Return the [X, Y] coordinate for the center point of the cell that contains the specified text.  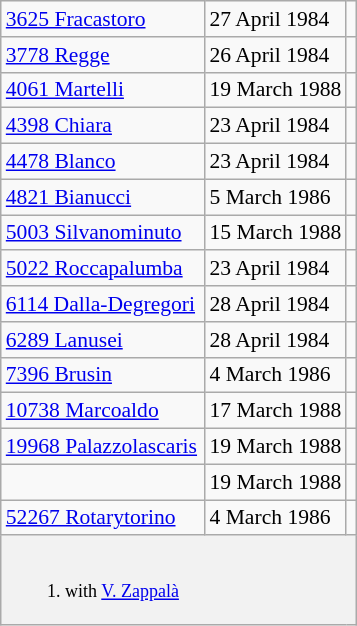
26 April 1984 [275, 55]
52267 Rotarytorino [103, 518]
27 April 1984 [275, 19]
6114 Dalla-Degregori [103, 304]
5022 Roccapalumba [103, 269]
17 March 1988 [275, 411]
6289 Lanusei [103, 340]
5003 Silvanominuto [103, 233]
3778 Regge [103, 55]
19968 Palazzolascaris [103, 447]
10738 Marcoaldo [103, 411]
5 March 1986 [275, 197]
4061 Martelli [103, 90]
4821 Bianucci [103, 197]
15 March 1988 [275, 233]
4398 Chiara [103, 126]
3625 Fracastoro [103, 19]
4478 Blanco [103, 162]
with V. Zappalà [179, 581]
7396 Brusin [103, 375]
